Detect which cell encompasses the target text, then output its [x, y] center coordinate. 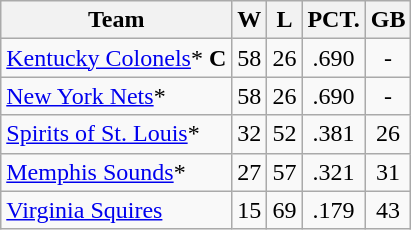
52 [284, 134]
Virginia Squires [116, 210]
W [250, 20]
New York Nets* [116, 96]
15 [250, 210]
Memphis Sounds* [116, 172]
.321 [334, 172]
Kentucky Colonels* C [116, 58]
L [284, 20]
32 [250, 134]
GB [388, 20]
.179 [334, 210]
Team [116, 20]
43 [388, 210]
69 [284, 210]
Spirits of St. Louis* [116, 134]
PCT. [334, 20]
.381 [334, 134]
57 [284, 172]
27 [250, 172]
31 [388, 172]
